Locate the cell with the specified text and output its (X, Y) center coordinate. 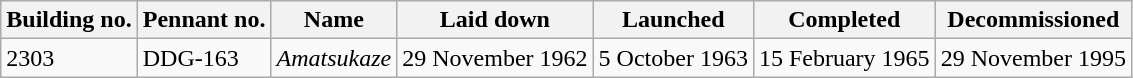
Amatsukaze (334, 58)
2303 (69, 58)
Building no. (69, 20)
Name (334, 20)
Laid down (495, 20)
Launched (673, 20)
DDG-163 (204, 58)
Pennant no. (204, 20)
Completed (844, 20)
Decommissioned (1033, 20)
5 October 1963 (673, 58)
29 November 1962 (495, 58)
29 November 1995 (1033, 58)
15 February 1965 (844, 58)
